For the text-containing cell, return its midpoint in [X, Y] coordinate format. 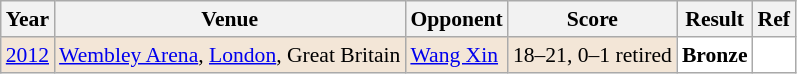
Result [715, 19]
Bronze [715, 55]
Ref [774, 19]
2012 [28, 55]
Wang Xin [456, 55]
Year [28, 19]
Opponent [456, 19]
Score [592, 19]
Wembley Arena, London, Great Britain [230, 55]
Venue [230, 19]
18–21, 0–1 retired [592, 55]
